Provide the [x, y] coordinate of the cell's center where the given text is located.  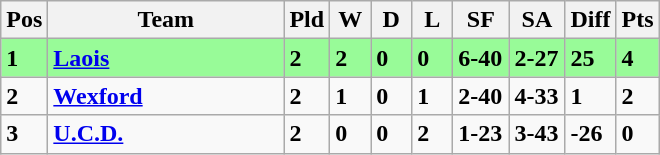
Pos [24, 20]
Diff [590, 20]
-26 [590, 134]
D [392, 20]
SF [481, 20]
Team [166, 20]
W [350, 20]
2-40 [481, 96]
L [432, 20]
6-40 [481, 58]
Pld [307, 20]
4-33 [537, 96]
1-23 [481, 134]
2-27 [537, 58]
25 [590, 58]
3-43 [537, 134]
4 [638, 58]
3 [24, 134]
Laois [166, 58]
U.C.D. [166, 134]
Wexford [166, 96]
Pts [638, 20]
SA [537, 20]
